Extract the [X, Y] coordinate from the center of the cell holding the provided text.  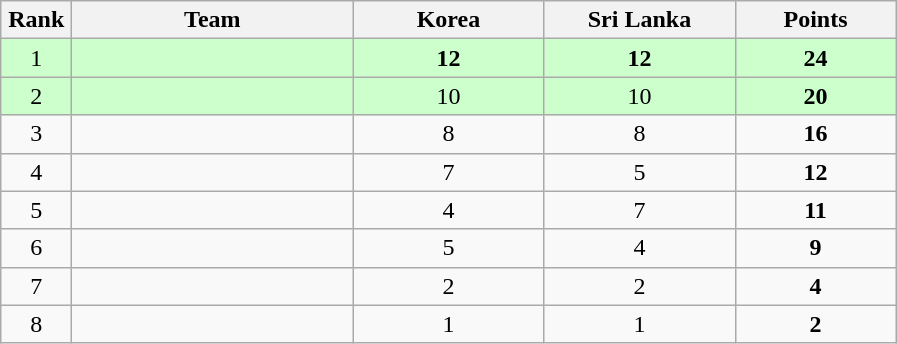
Points [816, 20]
16 [816, 134]
6 [36, 248]
Team [212, 20]
Sri Lanka [640, 20]
Rank [36, 20]
20 [816, 96]
3 [36, 134]
24 [816, 58]
Korea [448, 20]
9 [816, 248]
11 [816, 210]
